Return [x, y] of the center of cell containing provided text 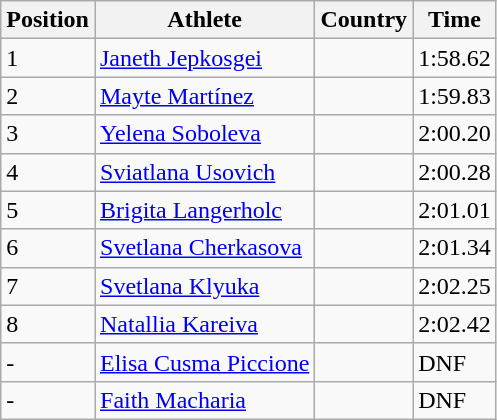
2:00.28 [455, 172]
Athlete [204, 20]
5 [48, 210]
4 [48, 172]
1 [48, 58]
Time [455, 20]
Janeth Jepkosgei [204, 58]
Svetlana Cherkasova [204, 248]
2:01.01 [455, 210]
Brigita Langerholc [204, 210]
1:59.83 [455, 96]
3 [48, 134]
2:02.25 [455, 286]
2 [48, 96]
Country [364, 20]
Mayte Martínez [204, 96]
Natallia Kareiva [204, 324]
2:02.42 [455, 324]
Svetlana Klyuka [204, 286]
6 [48, 248]
8 [48, 324]
Yelena Soboleva [204, 134]
Sviatlana Usovich [204, 172]
7 [48, 286]
2:00.20 [455, 134]
Position [48, 20]
Faith Macharia [204, 400]
2:01.34 [455, 248]
Elisa Cusma Piccione [204, 362]
1:58.62 [455, 58]
